Identify which cell holds the provided text, then report its [x, y] central coordinate. 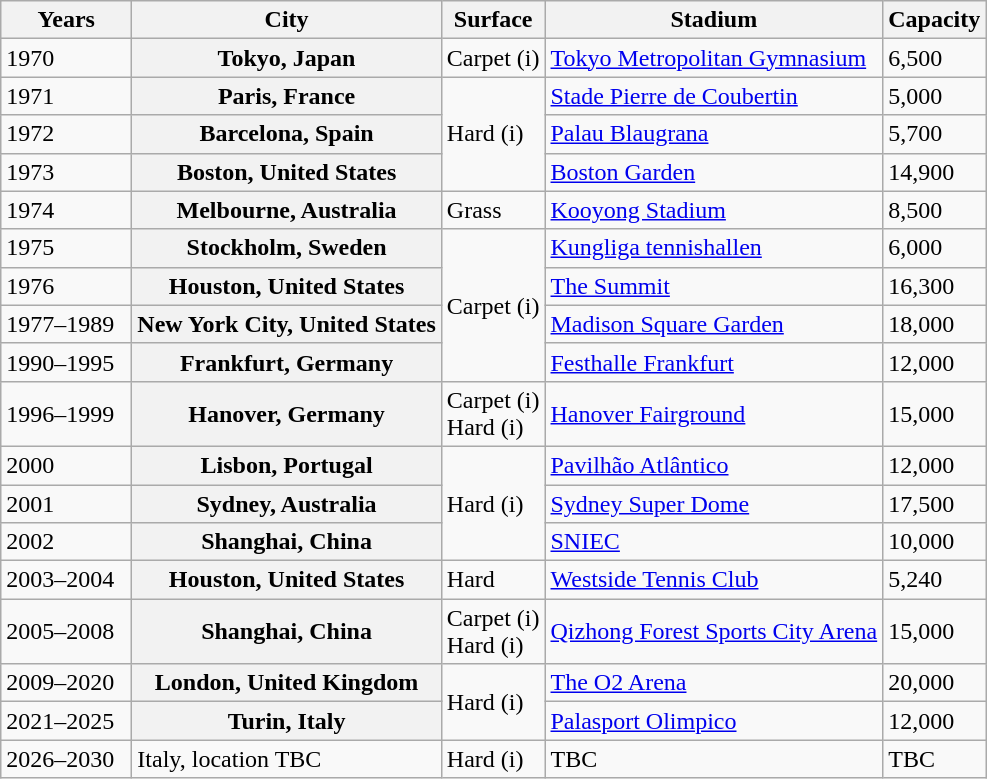
Stockholm, Sweden [286, 248]
SNIEC [714, 542]
Hard [493, 580]
8,500 [934, 210]
The O2 Arena [714, 683]
1996–1999 [66, 414]
Palasport Olimpico [714, 721]
Surface [493, 20]
Pavilhão Atlântico [714, 465]
2003–2004 [66, 580]
Boston Garden [714, 172]
2026–2030 [66, 759]
Boston, United States [286, 172]
1971 [66, 96]
Stade Pierre de Coubertin [714, 96]
20,000 [934, 683]
10,000 [934, 542]
5,240 [934, 580]
Frankfurt, Germany [286, 362]
14,900 [934, 172]
1972 [66, 134]
Festhalle Frankfurt [714, 362]
1970 [66, 58]
Sydney Super Dome [714, 503]
Grass [493, 210]
16,300 [934, 286]
Kungliga tennishallen [714, 248]
2002 [66, 542]
Barcelona, Spain [286, 134]
1975 [66, 248]
Turin, Italy [286, 721]
1973 [66, 172]
New York City, United States [286, 324]
Years [66, 20]
1990–1995 [66, 362]
17,500 [934, 503]
2021–2025 [66, 721]
6,000 [934, 248]
Capacity [934, 20]
2001 [66, 503]
Hanover, Germany [286, 414]
Italy, location TBC [286, 759]
Tokyo, Japan [286, 58]
Kooyong Stadium [714, 210]
Hanover Fairground [714, 414]
5,700 [934, 134]
6,500 [934, 58]
1974 [66, 210]
Qizhong Forest Sports City Arena [714, 632]
Melbourne, Australia [286, 210]
London, United Kingdom [286, 683]
Tokyo Metropolitan Gymnasium [714, 58]
2005–2008 [66, 632]
2000 [66, 465]
1976 [66, 286]
Lisbon, Portugal [286, 465]
2009–2020 [66, 683]
Westside Tennis Club [714, 580]
The Summit [714, 286]
Paris, France [286, 96]
Palau Blaugrana [714, 134]
Madison Square Garden [714, 324]
Stadium [714, 20]
1977–1989 [66, 324]
18,000 [934, 324]
City [286, 20]
5,000 [934, 96]
Sydney, Australia [286, 503]
